Locate the cell with the specified text and output its [x, y] center coordinate. 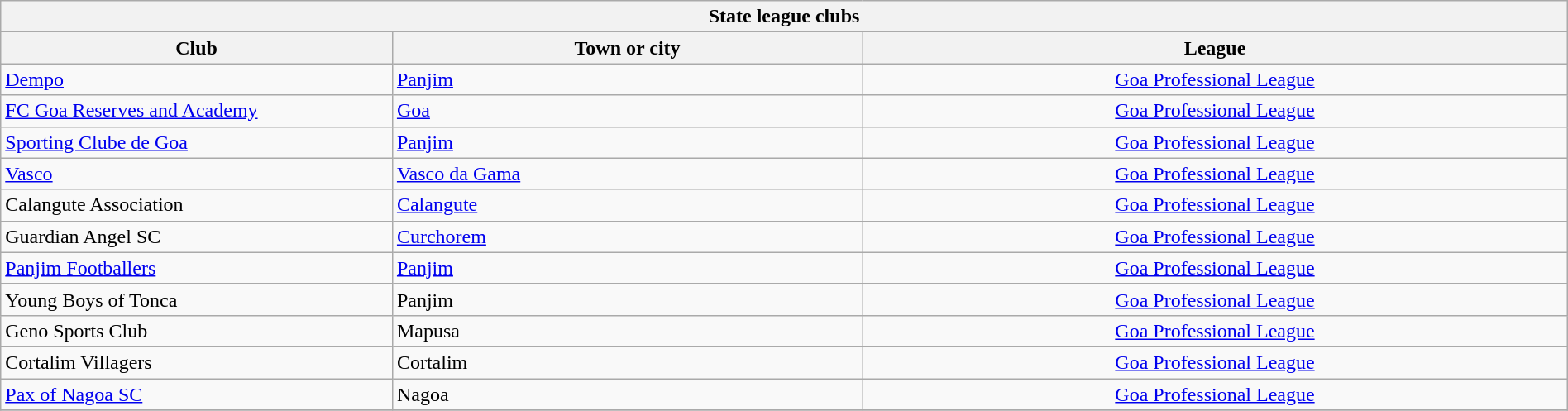
Town or city [627, 48]
League [1216, 48]
Guardian Angel SC [197, 237]
Vasco [197, 174]
Club [197, 48]
Nagoa [627, 394]
Calangute [627, 205]
Sporting Clube de Goa [197, 142]
Calangute Association [197, 205]
Young Boys of Tonca [197, 299]
Vasco da Gama [627, 174]
Dempo [197, 79]
Panjim Footballers [197, 268]
Curchorem [627, 237]
FC Goa Reserves and Academy [197, 111]
Mapusa [627, 331]
State league clubs [784, 17]
Cortalim [627, 362]
Pax of Nagoa SC [197, 394]
Geno Sports Club [197, 331]
Cortalim Villagers [197, 362]
Goa [627, 111]
